Find where the given text appears and provide that cell's center as (x, y) coordinate. 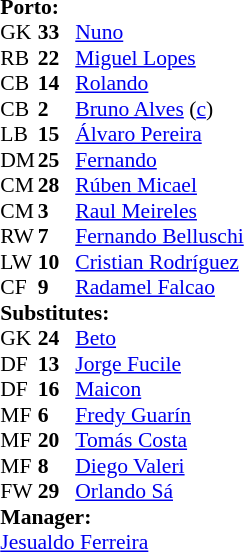
28 (57, 185)
Substitutes: (122, 313)
Nuno (159, 33)
DM (19, 160)
Raul Meireles (159, 211)
24 (57, 339)
Tomás Costa (159, 441)
6 (57, 415)
22 (57, 58)
Fernando (159, 160)
Diego Valeri (159, 466)
20 (57, 441)
7 (57, 237)
16 (57, 389)
13 (57, 364)
14 (57, 83)
Fredy Guarín (159, 415)
Maicon (159, 389)
Cristian Rodríguez (159, 262)
Radamel Falcao (159, 287)
Bruno Alves (c) (159, 109)
Fernando Belluschi (159, 237)
Manager: (122, 517)
FW (19, 491)
RB (19, 58)
Jorge Fucile (159, 364)
LW (19, 262)
29 (57, 491)
Rúben Micael (159, 185)
Beto (159, 339)
10 (57, 262)
RW (19, 237)
Rolando (159, 83)
CF (19, 287)
2 (57, 109)
LB (19, 135)
Miguel Lopes (159, 58)
15 (57, 135)
Orlando Sá (159, 491)
9 (57, 287)
8 (57, 466)
Álvaro Pereira (159, 135)
3 (57, 211)
33 (57, 33)
25 (57, 160)
